Detect which cell encompasses the target text, then output its (x, y) center coordinate. 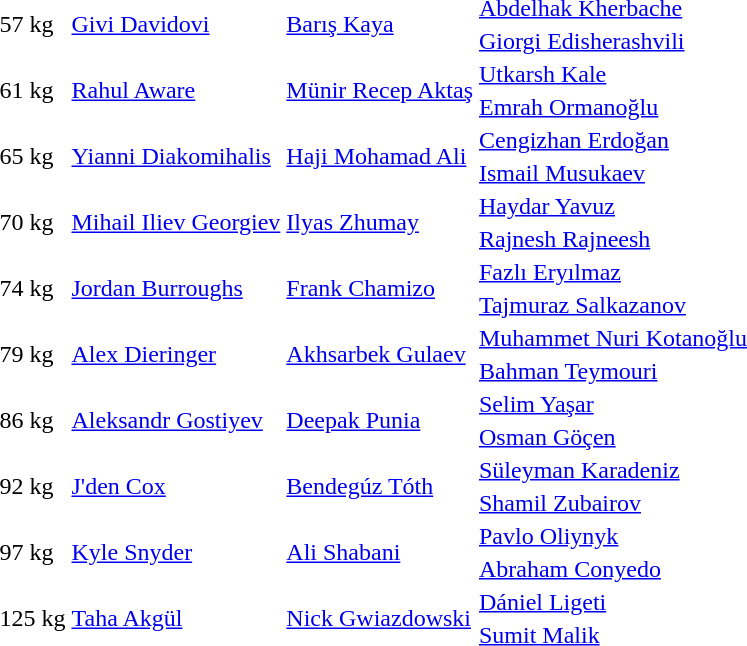
Bendegúz Tóth (380, 486)
Yianni Diakomihalis (176, 156)
Münir Recep Aktaş (380, 90)
Kyle Snyder (176, 552)
J'den Cox (176, 486)
Haji Mohamad Ali (380, 156)
Deepak Punia (380, 420)
Frank Chamizo (380, 288)
Aleksandr Gostiyev (176, 420)
Jordan Burroughs (176, 288)
Rahul Aware (176, 90)
Mihail Iliev Georgiev (176, 222)
Alex Dieringer (176, 354)
Ilyas Zhumay (380, 222)
Akhsarbek Gulaev (380, 354)
Ali Shabani (380, 552)
